Locate the cell with the specified text and output its (x, y) center coordinate. 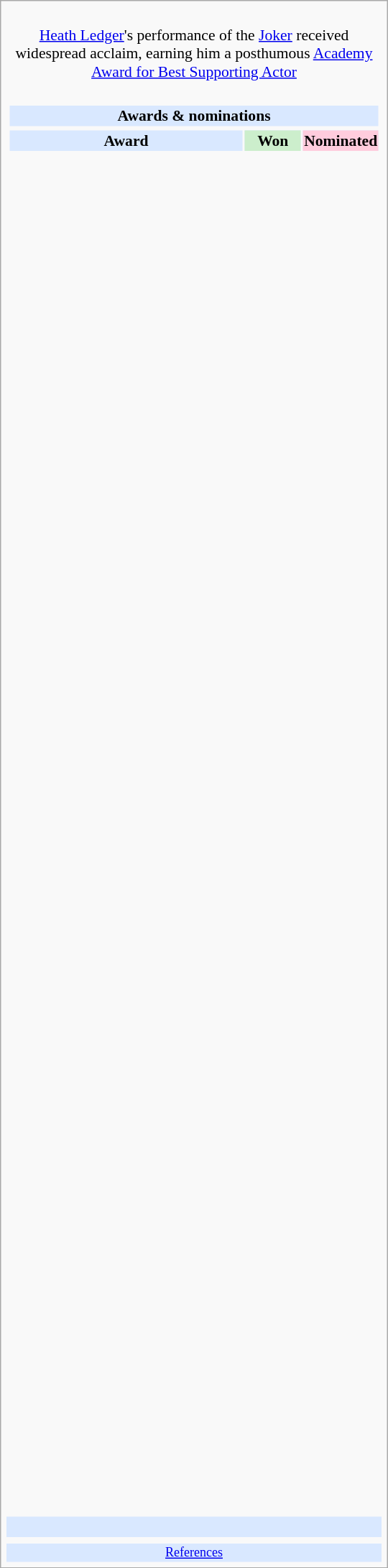
Won (273, 140)
Nominated (341, 140)
Awards & nominations (194, 116)
Heath Ledger's performance of the Joker received widespread acclaim, earning him a posthumous Academy Award for Best Supporting Actor (194, 45)
References (194, 1553)
Awards & nominations Award Won Nominated (194, 799)
Award (126, 140)
